Output the (x, y) coordinate of the center of the cell containing the given text.  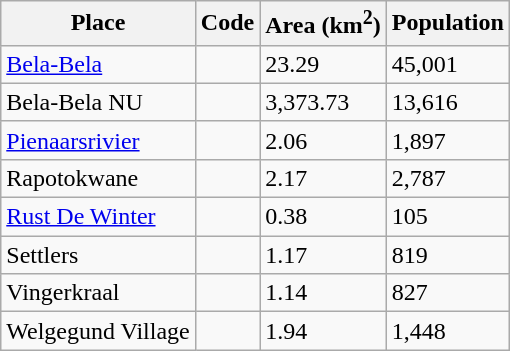
Place (98, 24)
3,373.73 (324, 102)
Settlers (98, 255)
Rust De Winter (98, 217)
1,897 (448, 140)
1.14 (324, 293)
819 (448, 255)
Population (448, 24)
2.06 (324, 140)
Pienaarsrivier (98, 140)
0.38 (324, 217)
1.17 (324, 255)
105 (448, 217)
Bela-Bela (98, 64)
Area (km2) (324, 24)
1,448 (448, 331)
2.17 (324, 178)
1.94 (324, 331)
Vingerkraal (98, 293)
2,787 (448, 178)
Code (227, 24)
827 (448, 293)
13,616 (448, 102)
23.29 (324, 64)
Bela-Bela NU (98, 102)
Welgegund Village (98, 331)
45,001 (448, 64)
Rapotokwane (98, 178)
